Capture the cell that displays the provided text and extract its (X, Y) central coordinate. 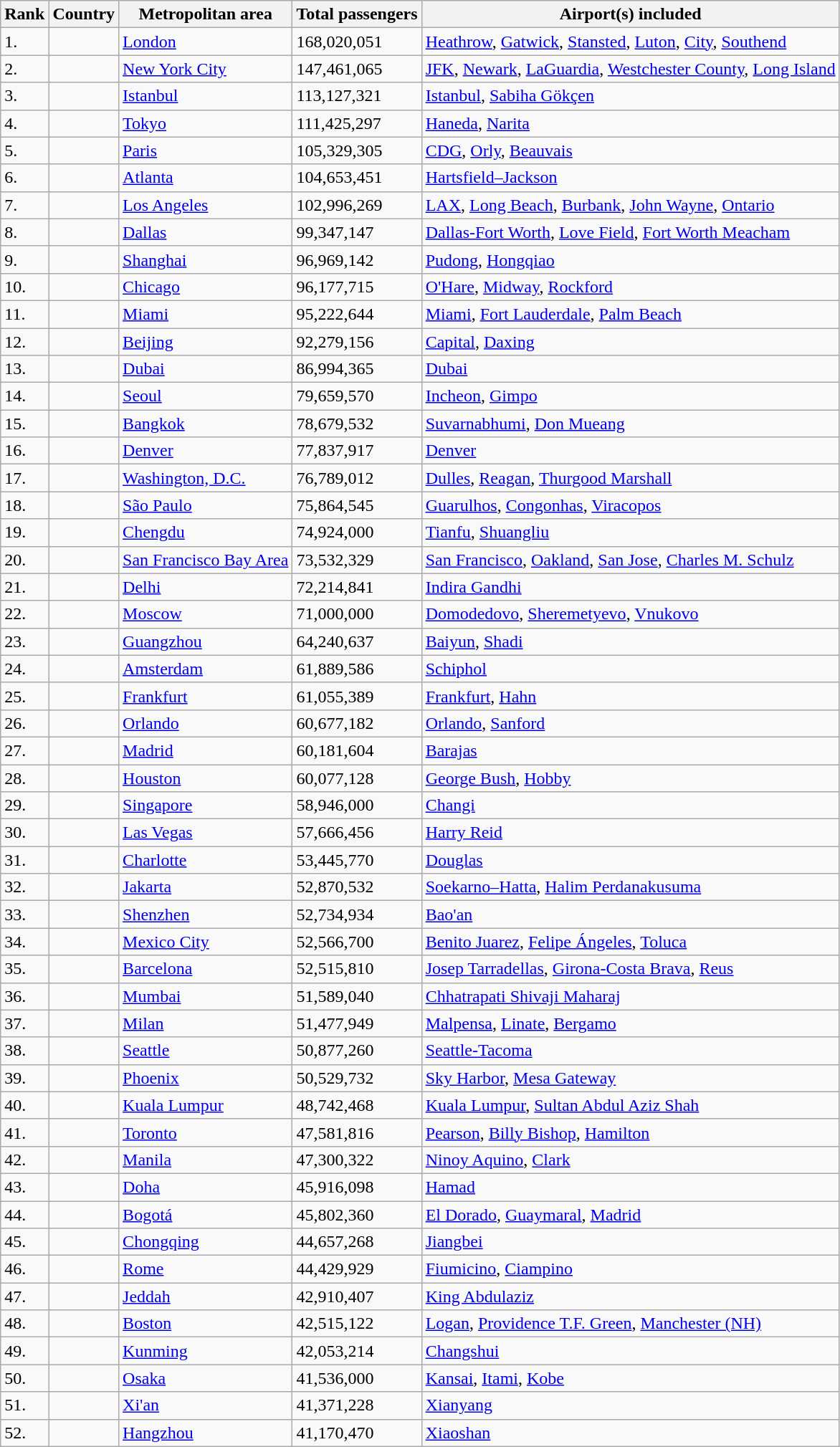
37. (24, 1023)
Kuala Lumpur, Sultan Abdul Aziz Shah (631, 1105)
10. (24, 287)
74,924,000 (357, 533)
7. (24, 205)
Chengdu (206, 533)
Rome (206, 1269)
Haneda, Narita (631, 123)
Tokyo (206, 123)
El Dorado, Guaymaral, Madrid (631, 1215)
35. (24, 969)
Benito Juarez, Felipe Ángeles, Toluca (631, 942)
22. (24, 614)
Dallas-Fort Worth, Love Field, Fort Worth Meacham (631, 232)
Suvarnabhumi, Don Mueang (631, 424)
43. (24, 1187)
Delhi (206, 587)
21. (24, 587)
86,994,365 (357, 369)
113,127,321 (357, 96)
Barcelona (206, 969)
92,279,156 (357, 342)
Mumbai (206, 996)
31. (24, 860)
Houston (206, 778)
51,477,949 (357, 1023)
Shanghai (206, 259)
18. (24, 505)
San Francisco Bay Area (206, 560)
LAX, Long Beach, Burbank, John Wayne, Ontario (631, 205)
King Abdulaziz (631, 1296)
Dulles, Reagan, Thurgood Marshall (631, 478)
Kuala Lumpur (206, 1105)
Incheon, Gimpo (631, 396)
Manila (206, 1160)
Capital, Daxing (631, 342)
Osaka (206, 1378)
Paris (206, 151)
Milan (206, 1023)
20. (24, 560)
77,837,917 (357, 451)
49. (24, 1351)
Kunming (206, 1351)
Amsterdam (206, 669)
Singapore (206, 806)
38. (24, 1051)
Mexico City (206, 942)
60,077,128 (357, 778)
96,177,715 (357, 287)
Dallas (206, 232)
Frankfurt (206, 696)
O'Hare, Midway, Rockford (631, 287)
Las Vegas (206, 833)
Sky Harbor, Mesa Gateway (631, 1078)
Hamad (631, 1187)
41,371,228 (357, 1405)
30. (24, 833)
25. (24, 696)
George Bush, Hobby (631, 778)
15. (24, 424)
41,536,000 (357, 1378)
61,055,389 (357, 696)
39. (24, 1078)
Shenzhen (206, 914)
Baiyun, Shadi (631, 641)
47. (24, 1296)
57,666,456 (357, 833)
Country (84, 14)
Pudong, Hongqiao (631, 259)
Istanbul (206, 96)
Fiumicino, Ciampino (631, 1269)
Washington, D.C. (206, 478)
111,425,297 (357, 123)
Domodedovo, Sheremetyevo, Vnukovo (631, 614)
Jiangbei (631, 1242)
Barajas (631, 750)
Ninoy Aquino, Clark (631, 1160)
79,659,570 (357, 396)
147,461,065 (357, 69)
San Francisco, Oakland, San Jose, Charles M. Schulz (631, 560)
95,222,644 (357, 314)
Madrid (206, 750)
Beijing (206, 342)
4. (24, 123)
Boston (206, 1324)
1. (24, 42)
76,789,012 (357, 478)
Phoenix (206, 1078)
12. (24, 342)
CDG, Orly, Beauvais (631, 151)
45. (24, 1242)
99,347,147 (357, 232)
29. (24, 806)
102,996,269 (357, 205)
Miami, Fort Lauderdale, Palm Beach (631, 314)
Miami (206, 314)
Metropolitan area (206, 14)
11. (24, 314)
Rank (24, 14)
Josep Tarradellas, Girona-Costa Brava, Reus (631, 969)
Toronto (206, 1132)
3. (24, 96)
Xianyang (631, 1405)
Douglas (631, 860)
41,170,470 (357, 1433)
23. (24, 641)
16. (24, 451)
36. (24, 996)
Atlanta (206, 178)
Kansai, Itami, Kobe (631, 1378)
48,742,468 (357, 1105)
Chongqing (206, 1242)
Moscow (206, 614)
Indira Gandhi (631, 587)
Chicago (206, 287)
Guarulhos, Congonhas, Viracopos (631, 505)
JFK, Newark, LaGuardia, Westchester County, Long Island (631, 69)
14. (24, 396)
2. (24, 69)
61,889,586 (357, 669)
Bao'an (631, 914)
58,946,000 (357, 806)
73,532,329 (357, 560)
19. (24, 533)
Schiphol (631, 669)
28. (24, 778)
48. (24, 1324)
Guangzhou (206, 641)
44. (24, 1215)
6. (24, 178)
47,581,816 (357, 1132)
Heathrow, Gatwick, Stansted, Luton, City, Southend (631, 42)
42,053,214 (357, 1351)
Hangzhou (206, 1433)
50,529,732 (357, 1078)
5. (24, 151)
Changshui (631, 1351)
52,870,532 (357, 887)
42. (24, 1160)
104,653,451 (357, 178)
26. (24, 723)
42,910,407 (357, 1296)
44,657,268 (357, 1242)
75,864,545 (357, 505)
60,677,182 (357, 723)
Total passengers (357, 14)
Harry Reid (631, 833)
Orlando (206, 723)
London (206, 42)
Charlotte (206, 860)
42,515,122 (357, 1324)
Airport(s) included (631, 14)
Xiaoshan (631, 1433)
41. (24, 1132)
45,802,360 (357, 1215)
71,000,000 (357, 614)
47,300,322 (357, 1160)
New York City (206, 69)
Malpensa, Linate, Bergamo (631, 1023)
52,515,810 (357, 969)
13. (24, 369)
52,566,700 (357, 942)
Changi (631, 806)
Seoul (206, 396)
96,969,142 (357, 259)
Jakarta (206, 887)
Istanbul, Sabiha Gökçen (631, 96)
53,445,770 (357, 860)
52,734,934 (357, 914)
9. (24, 259)
72,214,841 (357, 587)
105,329,305 (357, 151)
34. (24, 942)
27. (24, 750)
Seattle-Tacoma (631, 1051)
50. (24, 1378)
Bangkok (206, 424)
8. (24, 232)
52. (24, 1433)
168,020,051 (357, 42)
51. (24, 1405)
44,429,929 (357, 1269)
Bogotá (206, 1215)
33. (24, 914)
45,916,098 (357, 1187)
40. (24, 1105)
Los Angeles (206, 205)
Orlando, Sanford (631, 723)
64,240,637 (357, 641)
46. (24, 1269)
Logan, Providence T.F. Green, Manchester (NH) (631, 1324)
50,877,260 (357, 1051)
Seattle (206, 1051)
32. (24, 887)
Pearson, Billy Bishop, Hamilton (631, 1132)
Xi'an (206, 1405)
24. (24, 669)
Jeddah (206, 1296)
78,679,532 (357, 424)
60,181,604 (357, 750)
51,589,040 (357, 996)
São Paulo (206, 505)
Tianfu, Shuangliu (631, 533)
Chhatrapati Shivaji Maharaj (631, 996)
Soekarno–Hatta, Halim Perdanakusuma (631, 887)
Frankfurt, Hahn (631, 696)
Doha (206, 1187)
Hartsfield–Jackson (631, 178)
17. (24, 478)
